From the cell containing the given text, extract its center point as (x, y) coordinate. 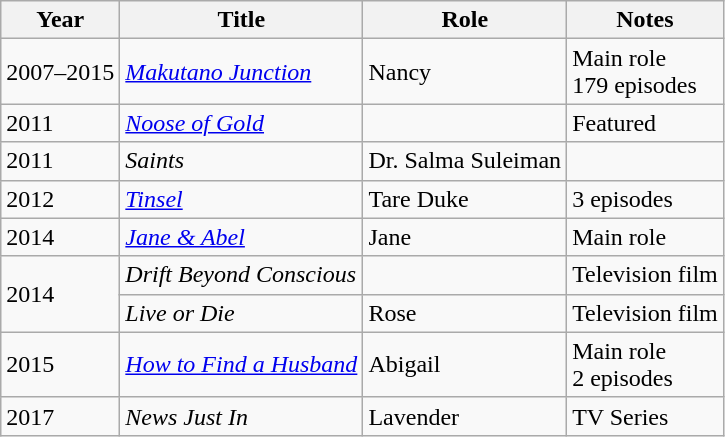
Lavender (465, 416)
Dr. Salma Suleiman (465, 161)
Main role (646, 237)
2007–2015 (60, 72)
Notes (646, 20)
Year (60, 20)
Jane (465, 237)
Main role2 episodes (646, 364)
Rose (465, 313)
Noose of Gold (242, 123)
Nancy (465, 72)
TV Series (646, 416)
Jane & Abel (242, 237)
2017 (60, 416)
Title (242, 20)
Main role179 episodes (646, 72)
Abigail (465, 364)
News Just In (242, 416)
Tinsel (242, 199)
Live or Die (242, 313)
Tare Duke (465, 199)
Makutano Junction (242, 72)
Featured (646, 123)
2012 (60, 199)
Role (465, 20)
Drift Beyond Conscious (242, 275)
How to Find a Husband (242, 364)
3 episodes (646, 199)
2015 (60, 364)
Saints (242, 161)
